Return the [x, y] coordinate for the center point of the cell that contains the specified text.  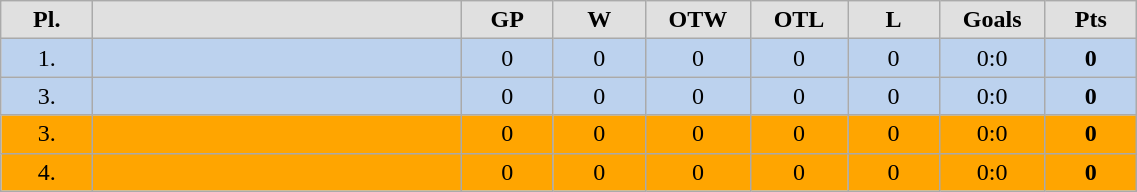
GP [507, 20]
OTW [698, 20]
Goals [992, 20]
4. [47, 172]
Pl. [47, 20]
OTL [798, 20]
1. [47, 58]
Pts [1091, 20]
L [894, 20]
W [599, 20]
